Return [X, Y] of the center of cell containing provided text 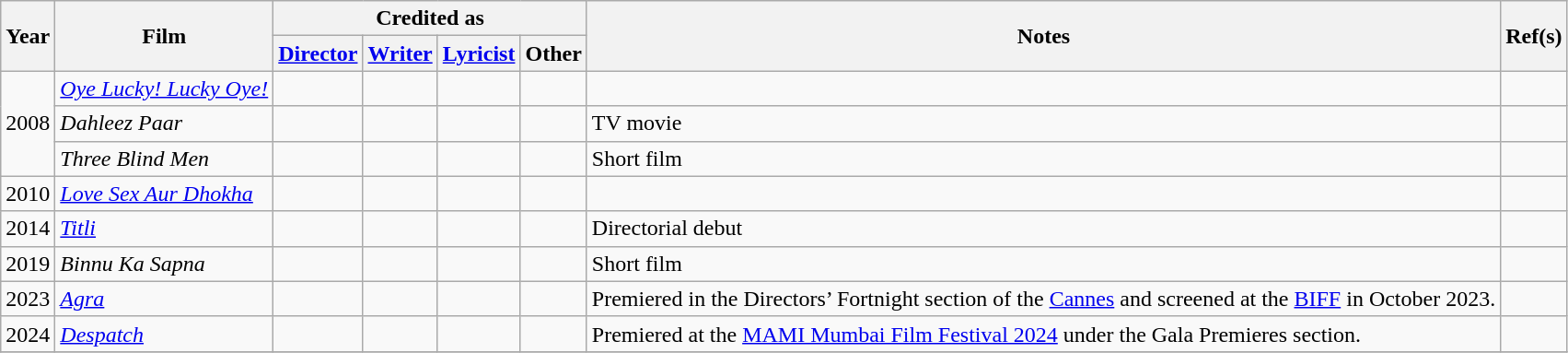
Director [319, 53]
Three Blind Men [164, 159]
Dahleez Paar [164, 124]
Love Sex Aur Dhokha [164, 194]
TV movie [1043, 124]
Film [164, 36]
Other [553, 53]
2019 [28, 264]
Binnu Ka Sapna [164, 264]
Directorial debut [1043, 229]
Lyricist [479, 53]
Titli [164, 229]
Despatch [164, 334]
Oye Lucky! Lucky Oye! [164, 88]
2023 [28, 299]
Premiered in the Directors’ Fortnight section of the Cannes and screened at the BIFF in October 2023. [1043, 299]
Agra [164, 299]
Credited as [431, 18]
2014 [28, 229]
Writer [400, 53]
Ref(s) [1534, 36]
2024 [28, 334]
Year [28, 36]
Premiered at the MAMI Mumbai Film Festival 2024 under the Gala Premieres section. [1043, 334]
2010 [28, 194]
Notes [1043, 36]
2008 [28, 124]
